From the cell containing the given text, extract its center point as (x, y) coordinate. 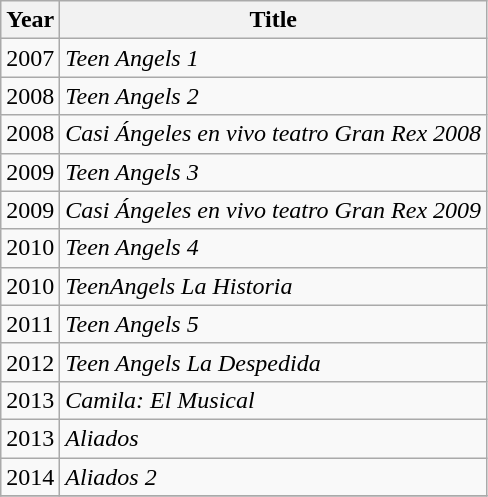
Teen Angels 3 (274, 172)
Casi Ángeles en vivo teatro Gran Rex 2008 (274, 134)
Year (30, 20)
Teen Angels 2 (274, 96)
2011 (30, 324)
TeenAngels La Historia (274, 286)
Casi Ángeles en vivo teatro Gran Rex 2009 (274, 210)
Teen Angels 4 (274, 248)
Camila: El Musical (274, 400)
Aliados (274, 438)
Teen Angels 1 (274, 58)
2014 (30, 477)
Aliados 2 (274, 477)
Teen Angels 5 (274, 324)
2012 (30, 362)
Teen Angels La Despedida (274, 362)
Title (274, 20)
2007 (30, 58)
